Return [X, Y] of the center of cell containing provided text 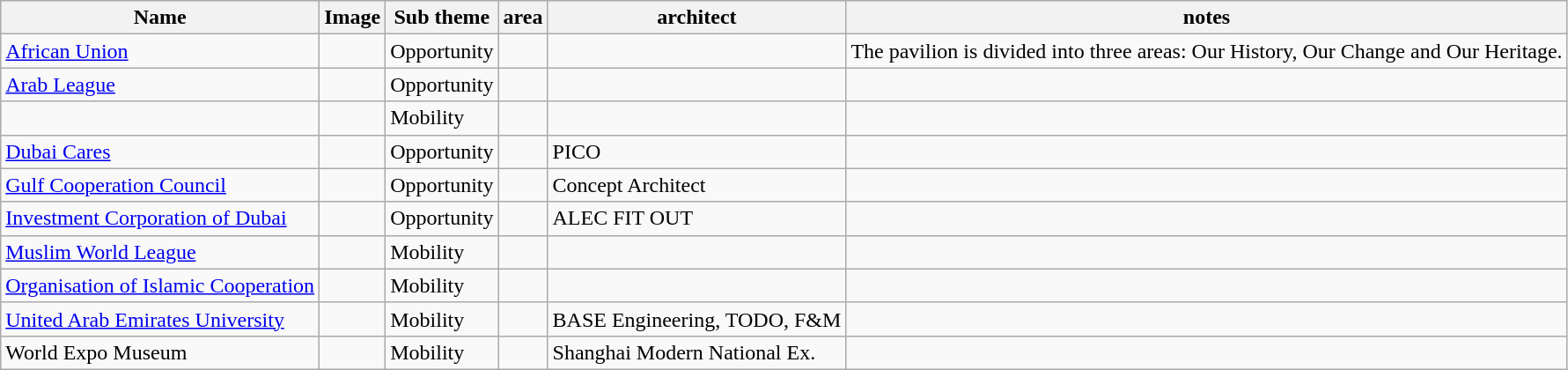
Name [160, 18]
Sub theme [442, 18]
World Expo Museum [160, 352]
Shanghai Modern National Ex. [697, 352]
Organisation of Islamic Cooperation [160, 285]
architect [697, 18]
United Arab Emirates University [160, 319]
Image [352, 18]
BASE Engineering, TODO, F&M [697, 319]
African Union [160, 51]
The pavilion is divided into three areas: Our History, Our Change and Our Heritage. [1206, 51]
PICO [697, 152]
Concept Architect [697, 185]
Dubai Cares [160, 152]
ALEC FIT OUT [697, 218]
Muslim World League [160, 252]
Investment Corporation of Dubai [160, 218]
area [523, 18]
Gulf Cooperation Council [160, 185]
Arab League [160, 85]
notes [1206, 18]
